Scan for the cell matching the given text and deliver its (x, y) coordinate at center. 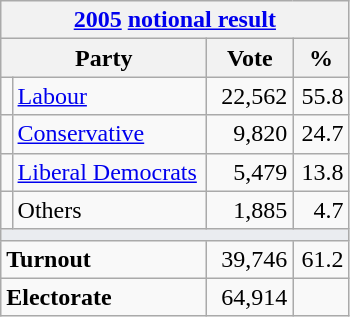
55.8 (321, 96)
39,746 (250, 259)
64,914 (250, 297)
4.7 (321, 210)
Liberal Democrats (110, 172)
Vote (250, 58)
Turnout (104, 259)
9,820 (250, 134)
Electorate (104, 297)
1,885 (250, 210)
61.2 (321, 259)
Party (104, 58)
2005 notional result (175, 20)
Labour (110, 96)
% (321, 58)
24.7 (321, 134)
Conservative (110, 134)
22,562 (250, 96)
13.8 (321, 172)
Others (110, 210)
5,479 (250, 172)
